Extract the [x, y] coordinate from the center of the cell holding the provided text.  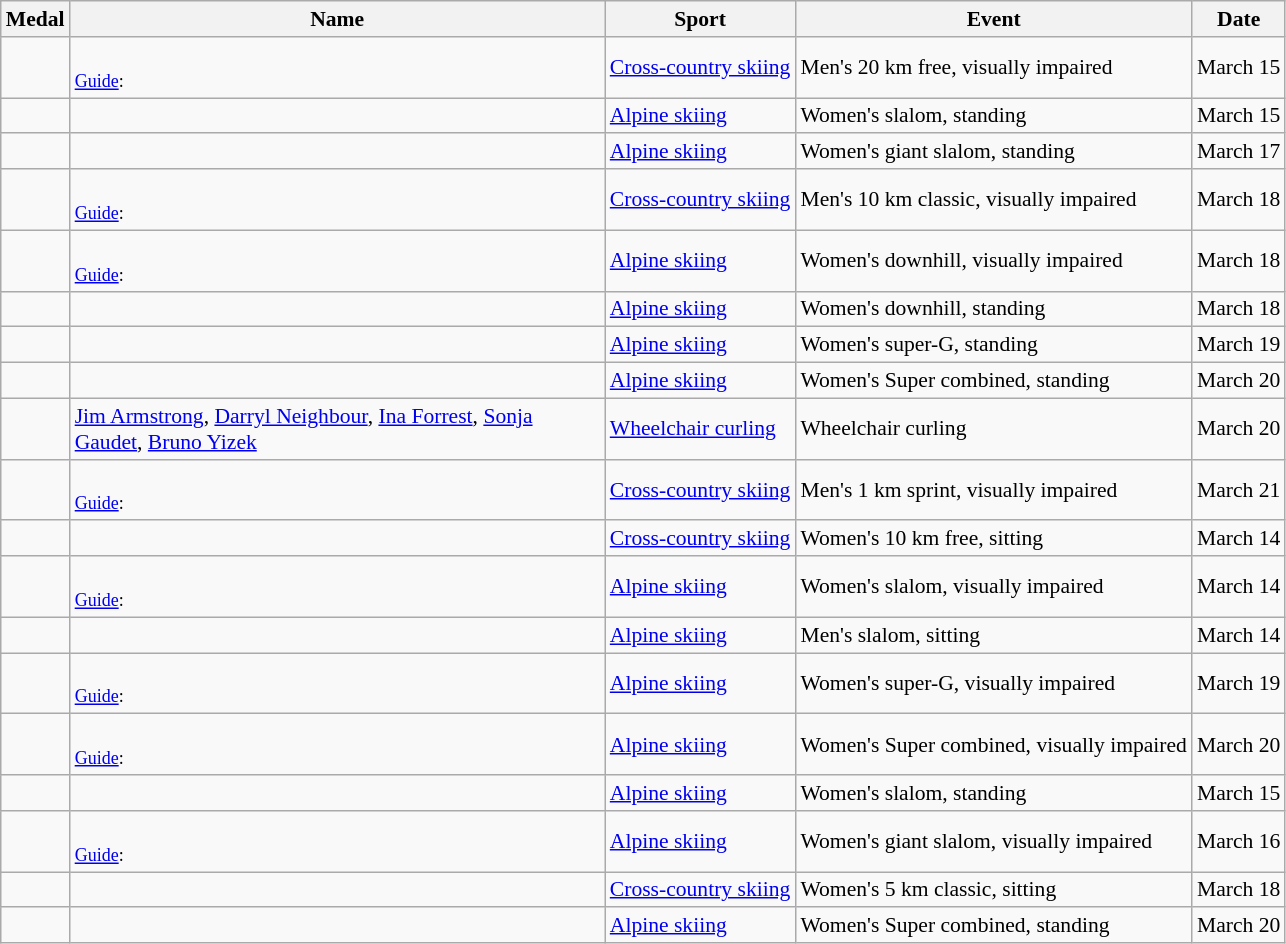
Women's 5 km classic, sitting [994, 890]
Women's super-G, standing [994, 345]
Men's 20 km free, visually impaired [994, 68]
Medal [36, 19]
Women's downhill, standing [994, 309]
Women's slalom, visually impaired [994, 586]
Date [1238, 19]
March 21 [1238, 490]
Event [994, 19]
March 17 [1238, 152]
Men's 1 km sprint, visually impaired [994, 490]
Women's giant slalom, standing [994, 152]
Women's Super combined, visually impaired [994, 744]
Women's downhill, visually impaired [994, 260]
March 16 [1238, 842]
Women's giant slalom, visually impaired [994, 842]
Jim Armstrong, Darryl Neighbour, Ina Forrest, Sonja Gaudet, Bruno Yizek [338, 428]
Women's 10 km free, sitting [994, 539]
Sport [700, 19]
Men's slalom, sitting [994, 635]
Men's 10 km classic, visually impaired [994, 200]
Women's super-G, visually impaired [994, 684]
Name [338, 19]
